Return (X, Y) of the center of cell containing provided text 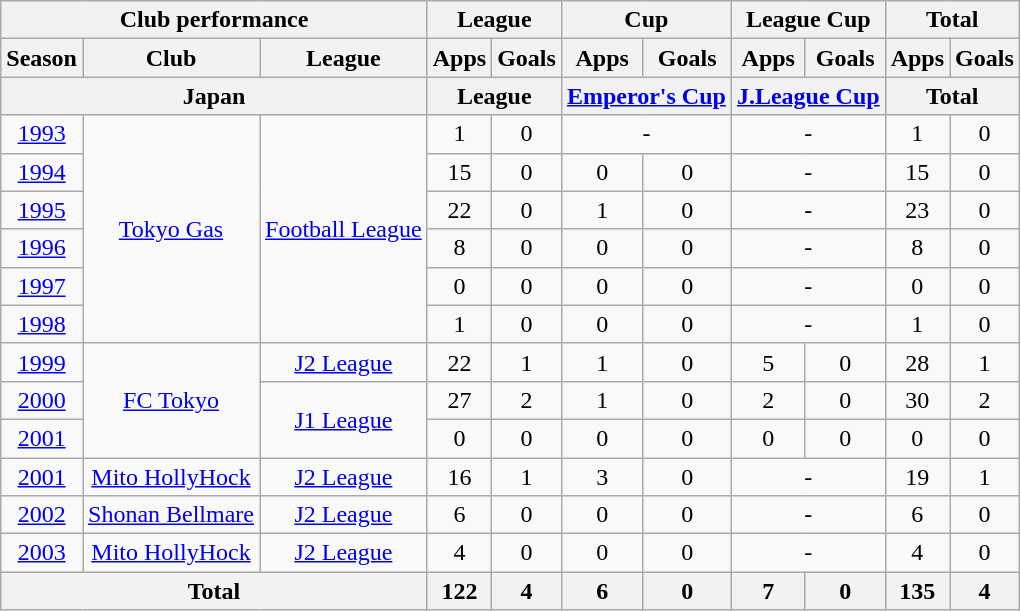
Club performance (214, 20)
Emperor's Cup (646, 96)
1993 (42, 134)
J.League Cup (808, 96)
1996 (42, 248)
Japan (214, 96)
Shonan Bellmare (170, 515)
League Cup (808, 20)
Cup (646, 20)
5 (768, 362)
Tokyo Gas (170, 229)
27 (459, 400)
19 (917, 477)
2002 (42, 515)
1999 (42, 362)
Club (170, 58)
135 (917, 591)
122 (459, 591)
2003 (42, 553)
J1 League (344, 419)
30 (917, 400)
1995 (42, 210)
23 (917, 210)
Season (42, 58)
1994 (42, 172)
1998 (42, 324)
28 (917, 362)
3 (602, 477)
Football League (344, 229)
7 (768, 591)
2000 (42, 400)
FC Tokyo (170, 400)
16 (459, 477)
1997 (42, 286)
